Search for the cell housing the specified text and yield its (x, y) center coordinate. 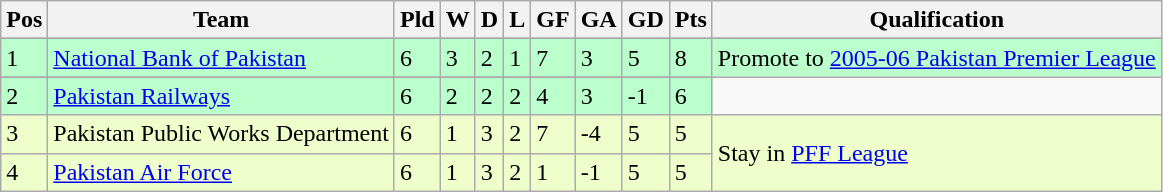
W (458, 20)
D (489, 20)
-4 (598, 134)
GD (646, 20)
Qualification (936, 20)
Pts (690, 20)
Promote to 2005-06 Pakistan Premier League (936, 58)
National Bank of Pakistan (222, 58)
Pakistan Railways (222, 96)
8 (690, 58)
Pos (24, 20)
Pakistan Public Works Department (222, 134)
GF (553, 20)
Pakistan Air Force (222, 172)
GA (598, 20)
Pld (417, 20)
Stay in PFF League (936, 153)
Team (222, 20)
L (518, 20)
